Scan for the cell matching the given text and deliver its [X, Y] coordinate at center. 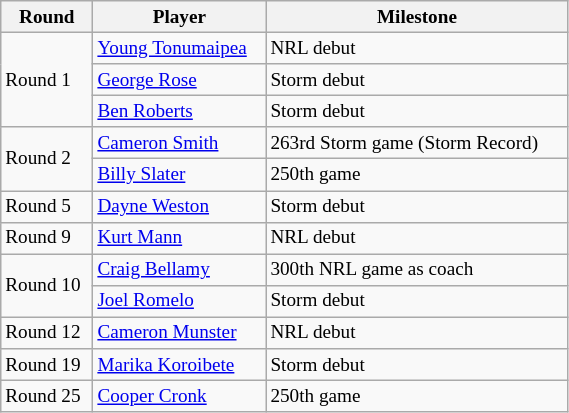
Round 1 [47, 80]
Craig Bellamy [180, 270]
Marika Koroibete [180, 365]
Round 12 [47, 333]
Billy Slater [180, 175]
Dayne Weston [180, 206]
Cameron Munster [180, 333]
Ben Roberts [180, 111]
Cameron Smith [180, 143]
Round 10 [47, 286]
Young Tonumaipea [180, 48]
Round 19 [47, 365]
Milestone [417, 17]
George Rose [180, 80]
Round [47, 17]
Kurt Mann [180, 238]
Player [180, 17]
263rd Storm game (Storm Record) [417, 143]
Round 9 [47, 238]
Round 5 [47, 206]
Joel Romelo [180, 301]
Round 2 [47, 158]
Round 25 [47, 396]
Cooper Cronk [180, 396]
300th NRL game as coach [417, 270]
